Determine the (X, Y) coordinate at the center of the cell enclosing the given text.  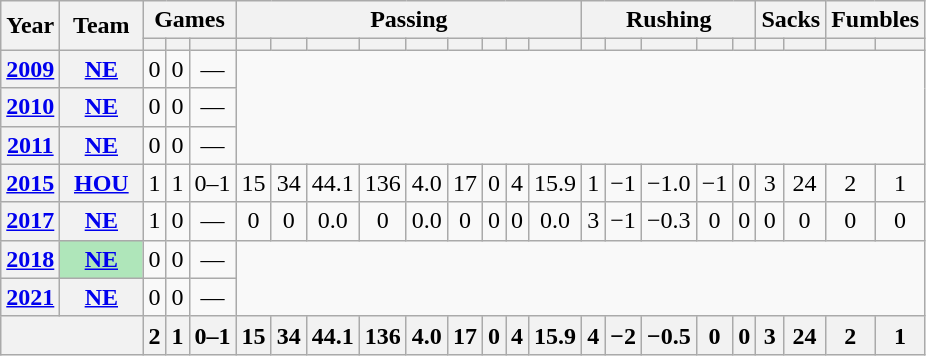
2011 (30, 145)
Games (190, 20)
2021 (30, 297)
−1.0 (668, 183)
2015 (30, 183)
Sacks (791, 20)
2010 (30, 107)
Fumbles (876, 20)
−0.5 (668, 335)
2009 (30, 69)
Year (30, 26)
−0.3 (668, 221)
2018 (30, 259)
HOU (102, 183)
2017 (30, 221)
Team (102, 26)
Rushing (669, 20)
−2 (624, 335)
Passing (409, 20)
